Provide the [x, y] coordinate of the cell's center where the given text is located.  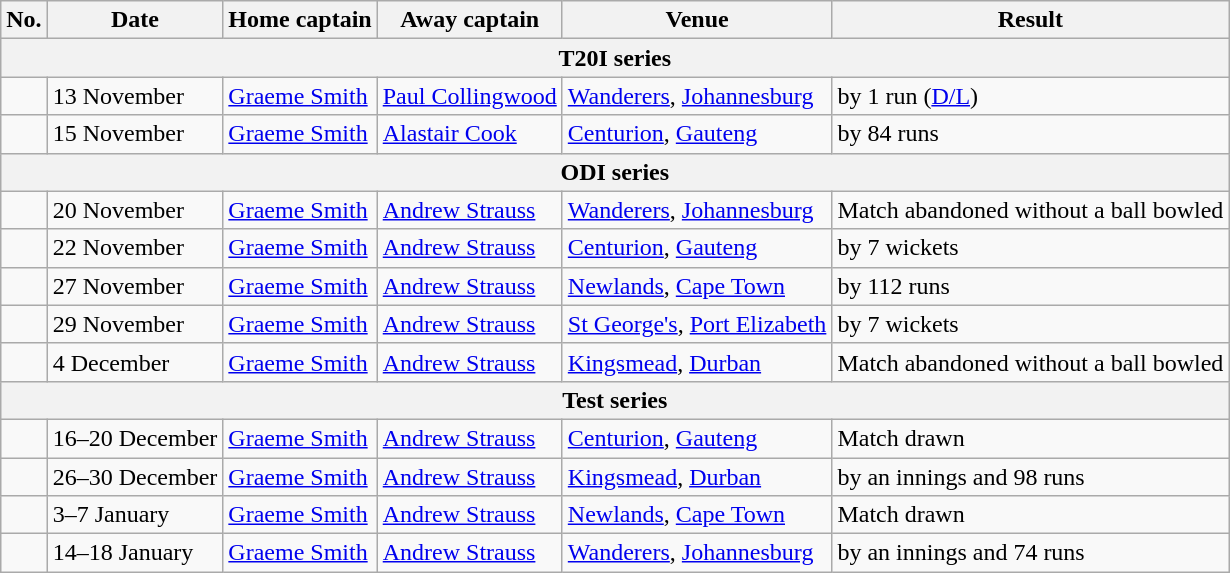
Paul Collingwood [470, 96]
T20I series [615, 58]
29 November [135, 324]
16–20 December [135, 438]
14–18 January [135, 553]
3–7 January [135, 515]
13 November [135, 96]
Alastair Cook [470, 134]
No. [24, 20]
Result [1030, 20]
by 112 runs [1030, 286]
by 84 runs [1030, 134]
15 November [135, 134]
4 December [135, 362]
by an innings and 74 runs [1030, 553]
by an innings and 98 runs [1030, 477]
St George's, Port Elizabeth [697, 324]
20 November [135, 210]
26–30 December [135, 477]
Venue [697, 20]
ODI series [615, 172]
Home captain [300, 20]
22 November [135, 248]
by 1 run (D/L) [1030, 96]
Date [135, 20]
Test series [615, 400]
Away captain [470, 20]
27 November [135, 286]
